Output the (x, y) coordinate of the center of the cell containing the given text.  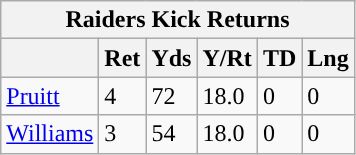
Ret (122, 58)
Raiders Kick Returns (178, 20)
Williams (50, 134)
72 (172, 96)
Lng (328, 58)
3 (122, 134)
Yds (172, 58)
4 (122, 96)
Y/Rt (227, 58)
54 (172, 134)
TD (279, 58)
Pruitt (50, 96)
